For the text-containing cell, return its midpoint in [x, y] coordinate format. 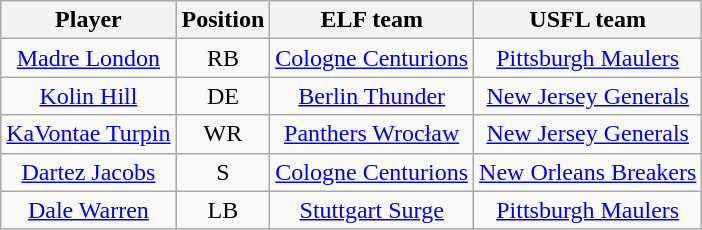
New Orleans Breakers [588, 172]
KaVontae Turpin [88, 134]
Stuttgart Surge [372, 210]
Madre London [88, 58]
S [223, 172]
WR [223, 134]
Dale Warren [88, 210]
Berlin Thunder [372, 96]
Player [88, 20]
USFL team [588, 20]
DE [223, 96]
Position [223, 20]
Kolin Hill [88, 96]
Panthers Wrocław [372, 134]
LB [223, 210]
RB [223, 58]
Dartez Jacobs [88, 172]
ELF team [372, 20]
